Detect which cell encompasses the target text, then output its (X, Y) center coordinate. 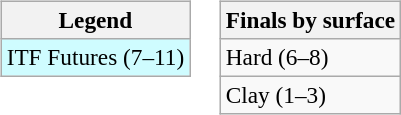
ITF Futures (7–11) (95, 57)
Finals by surface (310, 20)
Hard (6–8) (310, 57)
Clay (1–3) (310, 95)
Legend (95, 20)
